Extract the [x, y] coordinate from the center of the cell holding the provided text.  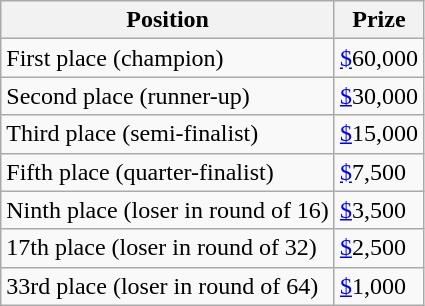
$7,500 [378, 172]
$15,000 [378, 134]
$60,000 [378, 58]
$3,500 [378, 210]
Third place (semi-finalist) [168, 134]
Fifth place (quarter-finalist) [168, 172]
$2,500 [378, 248]
Prize [378, 20]
Ninth place (loser in round of 16) [168, 210]
17th place (loser in round of 32) [168, 248]
Second place (runner-up) [168, 96]
Position [168, 20]
$1,000 [378, 286]
33rd place (loser in round of 64) [168, 286]
First place (champion) [168, 58]
$30,000 [378, 96]
